Capture the cell that displays the provided text and extract its [X, Y] central coordinate. 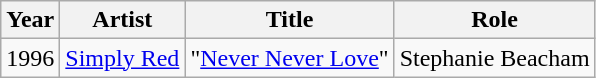
"Never Never Love" [290, 58]
Artist [122, 20]
Role [494, 20]
Simply Red [122, 58]
1996 [30, 58]
Title [290, 20]
Year [30, 20]
Stephanie Beacham [494, 58]
